From the cell containing the given text, extract its center point as (x, y) coordinate. 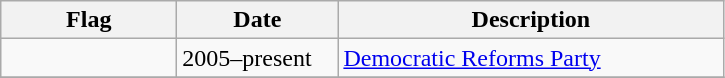
Description (531, 20)
2005–present (258, 58)
Flag (89, 20)
Democratic Reforms Party (531, 58)
Date (258, 20)
